Detect which cell encompasses the target text, then output its (X, Y) center coordinate. 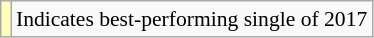
Indicates best-performing single of 2017 (192, 19)
